Identify which cell holds the provided text, then report its (x, y) central coordinate. 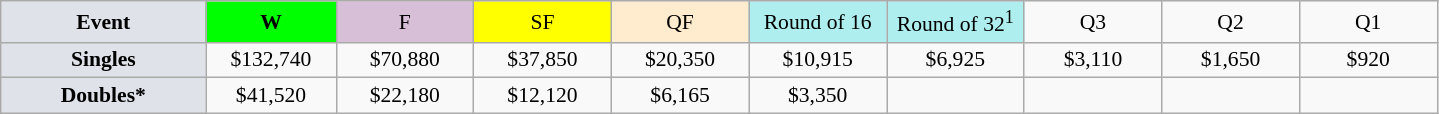
Q2 (1231, 22)
$6,925 (955, 60)
$6,165 (680, 96)
Round of 321 (955, 22)
Q3 (1093, 22)
$132,740 (271, 60)
$41,520 (271, 96)
F (405, 22)
Q1 (1368, 22)
$20,350 (680, 60)
$3,110 (1093, 60)
Singles (104, 60)
Round of 16 (818, 22)
$1,650 (1231, 60)
QF (680, 22)
W (271, 22)
$10,915 (818, 60)
$3,350 (818, 96)
$920 (1368, 60)
$22,180 (405, 96)
$12,120 (543, 96)
$70,880 (405, 60)
Event (104, 22)
$37,850 (543, 60)
Doubles* (104, 96)
SF (543, 22)
